Search for the cell housing the specified text and yield its (x, y) center coordinate. 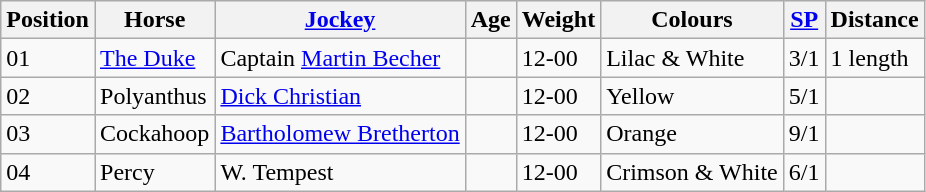
Jockey (340, 20)
Distance (874, 20)
01 (48, 58)
Bartholomew Bretherton (340, 134)
04 (48, 172)
Captain Martin Becher (340, 58)
Cockahoop (154, 134)
Crimson & White (692, 172)
Polyanthus (154, 96)
Lilac & White (692, 58)
Weight (558, 20)
3/1 (804, 58)
03 (48, 134)
SP (804, 20)
Yellow (692, 96)
1 length (874, 58)
Horse (154, 20)
6/1 (804, 172)
5/1 (804, 96)
Percy (154, 172)
Age (490, 20)
The Duke (154, 58)
9/1 (804, 134)
Colours (692, 20)
Dick Christian (340, 96)
Position (48, 20)
02 (48, 96)
Orange (692, 134)
W. Tempest (340, 172)
